Identify which cell holds the provided text, then report its (X, Y) central coordinate. 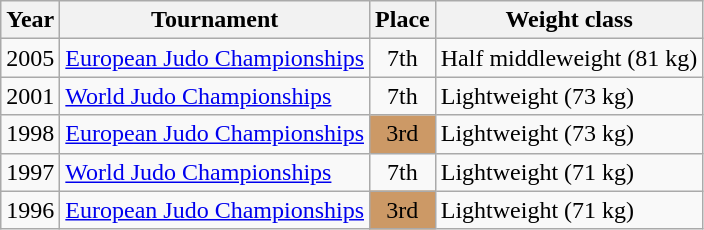
Year (30, 20)
1996 (30, 210)
2001 (30, 96)
1997 (30, 172)
Weight class (569, 20)
1998 (30, 134)
Place (403, 20)
Half middleweight (81 kg) (569, 58)
2005 (30, 58)
Tournament (215, 20)
